Extract the [x, y] coordinate from the center of the cell holding the provided text.  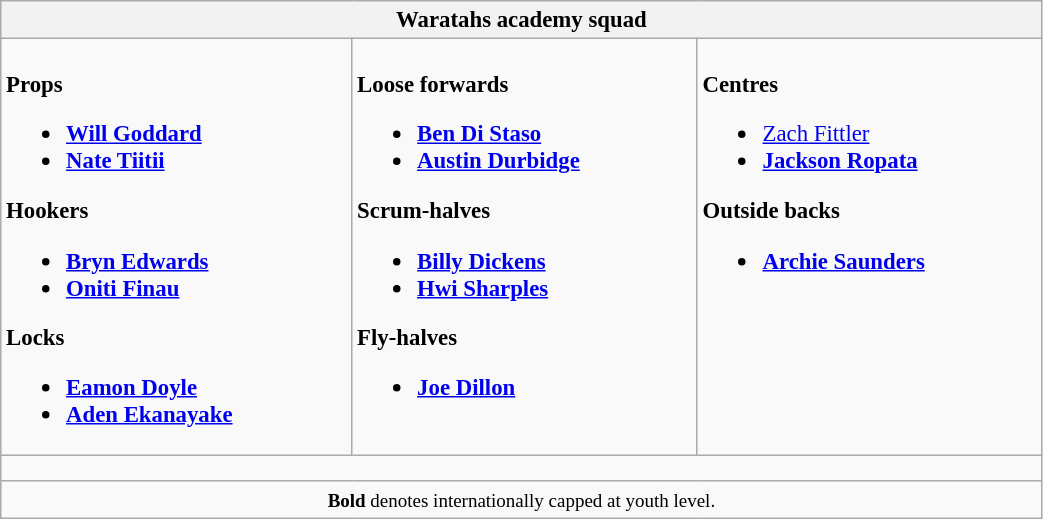
Centres Zach Fittler Jackson RopataOutside backs Archie Saunders [870, 248]
Bold denotes internationally capped at youth level. [522, 500]
Waratahs academy squad [522, 20]
Props Will Goddard Nate TiitiiHookers Bryn Edwards Oniti FinauLocks Eamon Doyle Aden Ekanayake [176, 248]
Loose forwards Ben Di Staso Austin DurbidgeScrum-halves Billy Dickens Hwi SharplesFly-halves Joe Dillon [524, 248]
